Scan for the cell matching the given text and deliver its (X, Y) coordinate at center. 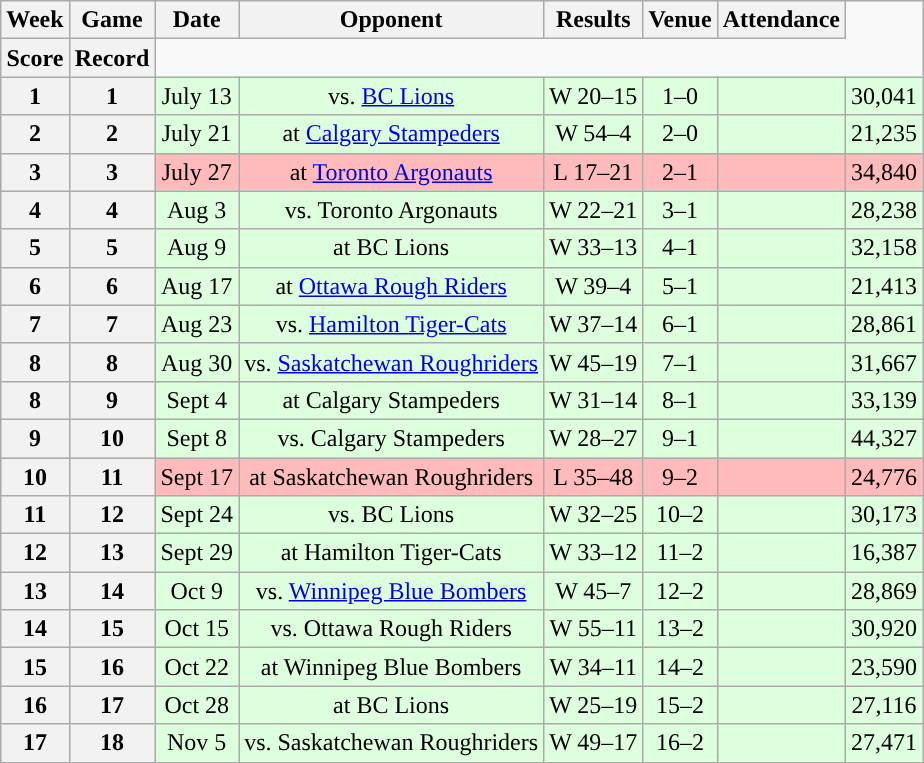
34,840 (884, 172)
W 54–4 (594, 134)
31,667 (884, 362)
30,041 (884, 96)
Aug 3 (197, 210)
28,861 (884, 324)
Oct 9 (197, 591)
W 28–27 (594, 438)
Week (35, 20)
Venue (680, 20)
32,158 (884, 248)
L 35–48 (594, 477)
at Winnipeg Blue Bombers (392, 667)
8–1 (680, 400)
vs. Calgary Stampeders (392, 438)
16–2 (680, 743)
vs. Hamilton Tiger-Cats (392, 324)
W 25–19 (594, 705)
13–2 (680, 629)
W 33–13 (594, 248)
3–1 (680, 210)
Sept 4 (197, 400)
2–0 (680, 134)
27,116 (884, 705)
6–1 (680, 324)
11–2 (680, 553)
vs. Winnipeg Blue Bombers (392, 591)
Date (197, 20)
9–1 (680, 438)
Record (112, 58)
at Saskatchewan Roughriders (392, 477)
Oct 22 (197, 667)
Oct 15 (197, 629)
7–1 (680, 362)
Score (35, 58)
4–1 (680, 248)
W 37–14 (594, 324)
Game (112, 20)
14–2 (680, 667)
at Ottawa Rough Riders (392, 286)
33,139 (884, 400)
W 45–7 (594, 591)
July 13 (197, 96)
July 27 (197, 172)
44,327 (884, 438)
Oct 28 (197, 705)
Aug 9 (197, 248)
21,235 (884, 134)
Aug 30 (197, 362)
W 49–17 (594, 743)
W 20–15 (594, 96)
vs. Toronto Argonauts (392, 210)
1–0 (680, 96)
W 39–4 (594, 286)
30,173 (884, 515)
Attendance (781, 20)
W 34–11 (594, 667)
15–2 (680, 705)
W 31–14 (594, 400)
vs. Ottawa Rough Riders (392, 629)
Results (594, 20)
10–2 (680, 515)
at Hamilton Tiger-Cats (392, 553)
Opponent (392, 20)
5–1 (680, 286)
27,471 (884, 743)
2–1 (680, 172)
Sept 24 (197, 515)
Sept 8 (197, 438)
28,238 (884, 210)
Sept 17 (197, 477)
Nov 5 (197, 743)
21,413 (884, 286)
18 (112, 743)
at Toronto Argonauts (392, 172)
W 55–11 (594, 629)
July 21 (197, 134)
Aug 17 (197, 286)
W 32–25 (594, 515)
24,776 (884, 477)
Aug 23 (197, 324)
Sept 29 (197, 553)
12–2 (680, 591)
W 22–21 (594, 210)
L 17–21 (594, 172)
9–2 (680, 477)
W 45–19 (594, 362)
16,387 (884, 553)
23,590 (884, 667)
W 33–12 (594, 553)
28,869 (884, 591)
30,920 (884, 629)
